Extract the (X, Y) coordinate from the center of the cell holding the provided text.  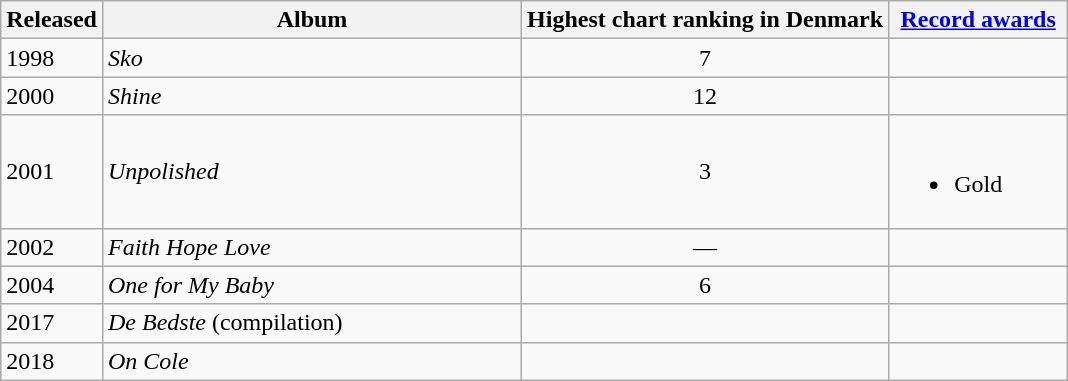
On Cole (312, 361)
2004 (52, 285)
Faith Hope Love (312, 247)
De Bedste (compilation) (312, 323)
2001 (52, 172)
2018 (52, 361)
Gold (978, 172)
1998 (52, 58)
Sko (312, 58)
2000 (52, 96)
— (706, 247)
7 (706, 58)
6 (706, 285)
One for My Baby (312, 285)
Unpolished (312, 172)
2002 (52, 247)
Album (312, 20)
Record awards (978, 20)
3 (706, 172)
12 (706, 96)
Highest chart ranking in Denmark (706, 20)
Shine (312, 96)
Released (52, 20)
2017 (52, 323)
